Locate the cell with the specified text and output its (X, Y) center coordinate. 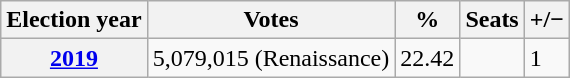
22.42 (428, 58)
Election year (74, 20)
1 (546, 58)
+/− (546, 20)
Votes (271, 20)
5,079,015 (Renaissance) (271, 58)
% (428, 20)
Seats (492, 20)
2019 (74, 58)
